From the cell containing the given text, extract its center point as (X, Y) coordinate. 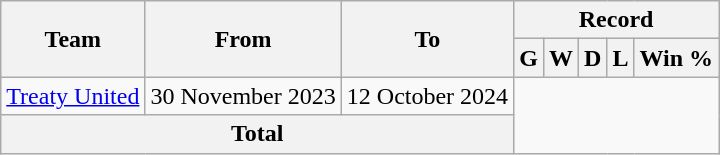
W (560, 58)
Record (616, 20)
Win % (676, 58)
G (529, 58)
D (592, 58)
Total (258, 134)
From (243, 39)
12 October 2024 (427, 96)
Team (73, 39)
To (427, 39)
L (620, 58)
30 November 2023 (243, 96)
Treaty United (73, 96)
